Search for the cell housing the specified text and yield its (X, Y) center coordinate. 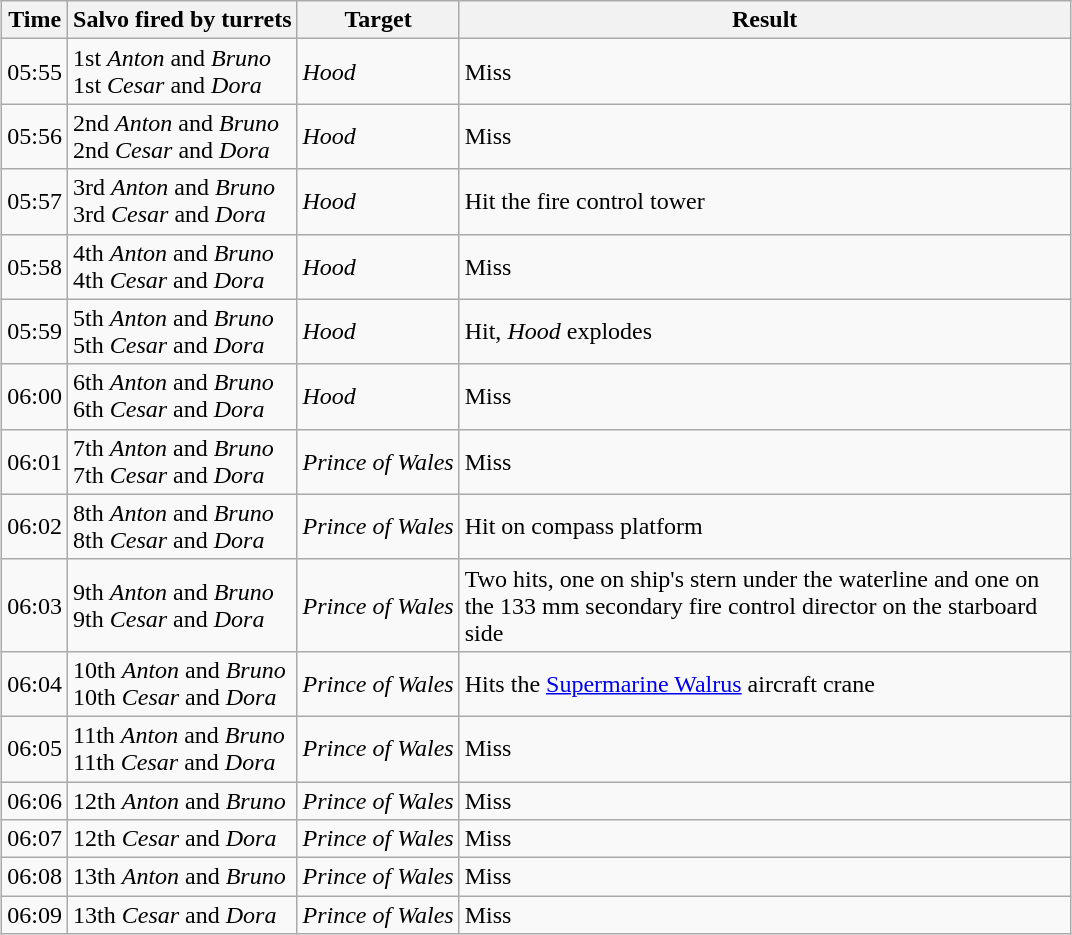
06:05 (35, 748)
8th Anton and Bruno8th Cesar and Dora (183, 526)
13th Anton and Bruno (183, 877)
9th Anton and Bruno9th Cesar and Dora (183, 605)
Target (378, 20)
06:07 (35, 839)
06:03 (35, 605)
Salvo fired by turrets (183, 20)
Hit the fire control tower (764, 202)
05:55 (35, 72)
6th Anton and Bruno6th Cesar and Dora (183, 396)
05:57 (35, 202)
Hit on compass platform (764, 526)
Hit, Hood explodes (764, 332)
5th Anton and Bruno5th Cesar and Dora (183, 332)
Two hits, one on ship's stern under the waterline and one on the 133 mm secondary fire control director on the starboard side (764, 605)
13th Cesar and Dora (183, 915)
12th Cesar and Dora (183, 839)
06:01 (35, 462)
06:04 (35, 684)
05:56 (35, 136)
2nd Anton and Bruno2nd Cesar and Dora (183, 136)
05:58 (35, 266)
06:00 (35, 396)
11th Anton and Bruno11th Cesar and Dora (183, 748)
4th Anton and Bruno4th Cesar and Dora (183, 266)
06:09 (35, 915)
Hits the Supermarine Walrus aircraft crane (764, 684)
06:08 (35, 877)
1st Anton and Bruno1st Cesar and Dora (183, 72)
06:02 (35, 526)
12th Anton and Bruno (183, 801)
05:59 (35, 332)
06:06 (35, 801)
7th Anton and Bruno7th Cesar and Dora (183, 462)
Time (35, 20)
Result (764, 20)
10th Anton and Bruno10th Cesar and Dora (183, 684)
3rd Anton and Bruno3rd Cesar and Dora (183, 202)
